From the cell containing the given text, extract its center point as (X, Y) coordinate. 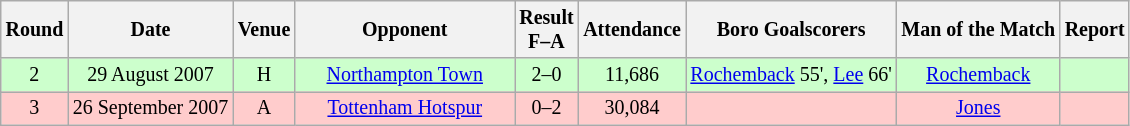
H (264, 76)
Report (1094, 30)
3 (34, 108)
Opponent (404, 30)
Attendance (632, 30)
0–2 (546, 108)
Man of the Match (978, 30)
2 (34, 76)
Northampton Town (404, 76)
30,084 (632, 108)
26 September 2007 (150, 108)
2–0 (546, 76)
Rochemback 55', Lee 66' (792, 76)
Rochemback (978, 76)
Tottenham Hotspur (404, 108)
ResultF–A (546, 30)
29 August 2007 (150, 76)
Boro Goalscorers (792, 30)
Date (150, 30)
11,686 (632, 76)
A (264, 108)
Jones (978, 108)
Venue (264, 30)
Round (34, 30)
